Identify which cell holds the provided text, then report its [x, y] central coordinate. 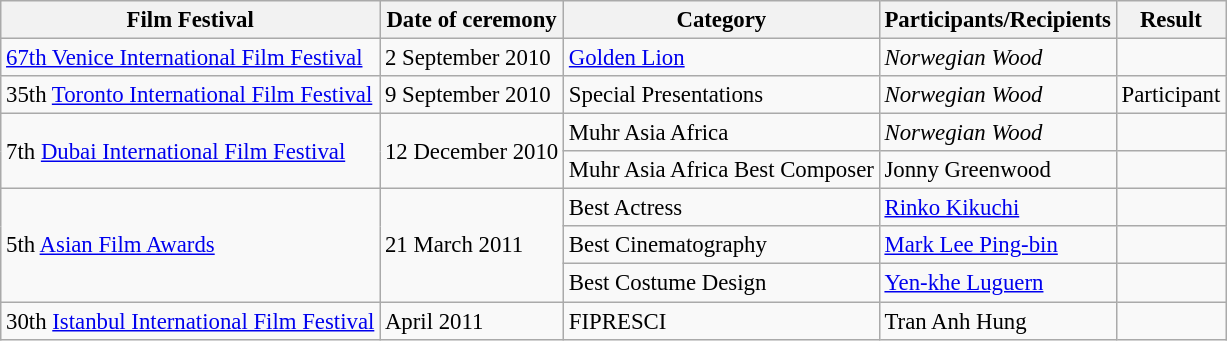
Muhr Asia Africa [722, 133]
Film Festival [190, 20]
35th Toronto International Film Festival [190, 95]
30th Istanbul International Film Festival [190, 321]
Best Cinematography [722, 245]
Yen-khe Luguern [998, 283]
Participants/Recipients [998, 20]
Golden Lion [722, 58]
Date of ceremony [472, 20]
April 2011 [472, 321]
Participant [1170, 95]
Result [1170, 20]
5th Asian Film Awards [190, 246]
Category [722, 20]
Tran Anh Hung [998, 321]
Rinko Kikuchi [998, 208]
67th Venice International Film Festival [190, 58]
Best Costume Design [722, 283]
12 December 2010 [472, 152]
Jonny Greenwood [998, 170]
Mark Lee Ping-bin [998, 245]
9 September 2010 [472, 95]
21 March 2011 [472, 246]
Best Actress [722, 208]
FIPRESCI [722, 321]
Special Presentations [722, 95]
7th Dubai International Film Festival [190, 152]
Muhr Asia Africa Best Composer [722, 170]
2 September 2010 [472, 58]
